Pinpoint the cell where the given text exists, returning its [x, y] midpoint coordinate. 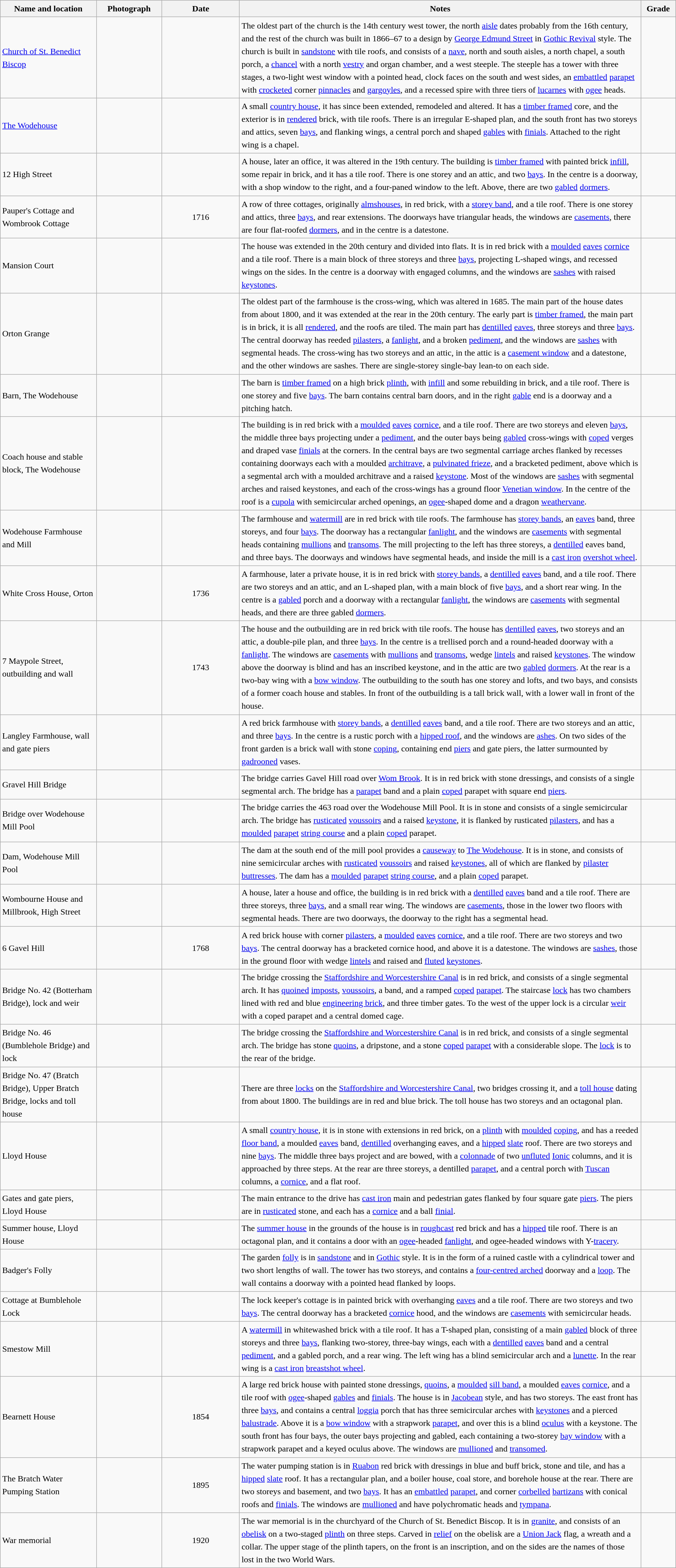
1854 [201, 1417]
12 High Street [48, 175]
1716 [201, 217]
Bearnett House [48, 1417]
Bridge No. 42 (Botterham Bridge), lock and weir [48, 997]
Bridge No. 46 (Bumblehole Bridge) and lock [48, 1045]
7 Maypole Street, outbuilding and wall [48, 668]
Gravel Hill Bridge [48, 785]
Orton Grange [48, 333]
1768 [201, 948]
1743 [201, 668]
Wodehouse Farmhouse and Mill [48, 538]
White Cross House, Orton [48, 593]
Photograph [129, 9]
Wombourne House and Millbrook, High Street [48, 906]
The Bratch Water Pumping Station [48, 1485]
Bridge over Wodehouse Mill Pool [48, 821]
Smestow Mill [48, 1349]
The Wodehouse [48, 125]
6 Gavel Hill [48, 948]
Coach house and stable block, The Wodehouse [48, 463]
Notes [440, 9]
Church of St. Benedict Biscop [48, 58]
Bridge No. 47 (Bratch Bridge), Upper Bratch Bridge, locks and toll house [48, 1095]
1736 [201, 593]
War memorial [48, 1541]
Name and location [48, 9]
Langley Farmhouse, wall and gate piers [48, 742]
1895 [201, 1485]
Summer house, Lloyd House [48, 1234]
Cottage at Bumblehole Lock [48, 1306]
Pauper's Cottage and Wombrook Cottage [48, 217]
Gates and gate piers, Lloyd House [48, 1205]
Date [201, 9]
Dam, Wodehouse Mill Pool [48, 863]
Barn, The Wodehouse [48, 395]
Lloyd House [48, 1156]
1920 [201, 1541]
Badger's Folly [48, 1271]
Grade [658, 9]
Mansion Court [48, 266]
